Detect which cell encompasses the target text, then output its [X, Y] center coordinate. 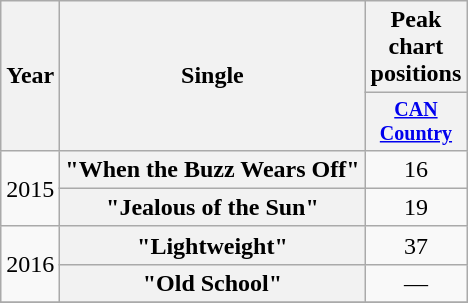
Year [30, 76]
— [416, 283]
"Lightweight" [212, 245]
Single [212, 76]
19 [416, 207]
"When the Buzz Wears Off" [212, 169]
"Old School" [212, 283]
2016 [30, 264]
"Jealous of the Sun" [212, 207]
Peak chartpositions [416, 47]
2015 [30, 188]
CAN Country [416, 122]
37 [416, 245]
16 [416, 169]
